Detect which cell encompasses the target text, then output its (X, Y) center coordinate. 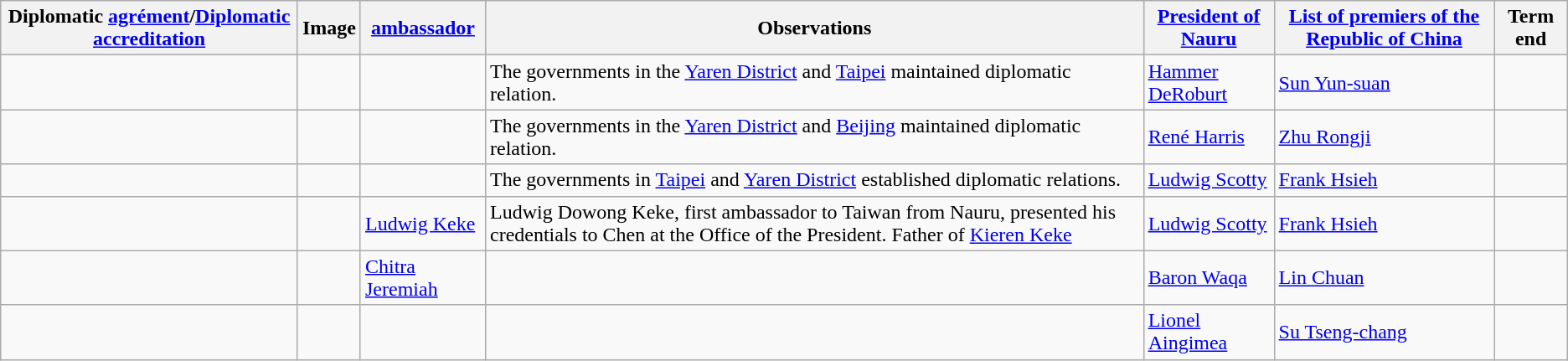
Su Tseng-chang (1384, 332)
Ludwig Keke (422, 223)
Image (328, 28)
ambassador (422, 28)
Diplomatic agrément/Diplomatic accreditation (149, 28)
Baron Waqa (1209, 278)
Hammer DeRoburt (1209, 82)
Lin Chuan (1384, 278)
The governments in the Yaren District and Taipei maintained diplomatic relation. (814, 82)
Lionel Aingimea (1209, 332)
President of Nauru (1209, 28)
Term end (1531, 28)
List of premiers of the Republic of China (1384, 28)
Observations (814, 28)
René Harris (1209, 137)
The governments in Taipei and Yaren District established diplomatic relations. (814, 180)
The governments in the Yaren District and Beijing maintained diplomatic relation. (814, 137)
Ludwig Dowong Keke, first ambassador to Taiwan from Nauru, presented his credentials to Chen at the Office of the President. Father of Kieren Keke (814, 223)
Sun Yun-suan (1384, 82)
Zhu Rongji (1384, 137)
Chitra Jeremiah (422, 278)
